Extract the [X, Y] coordinate from the center of the cell holding the provided text.  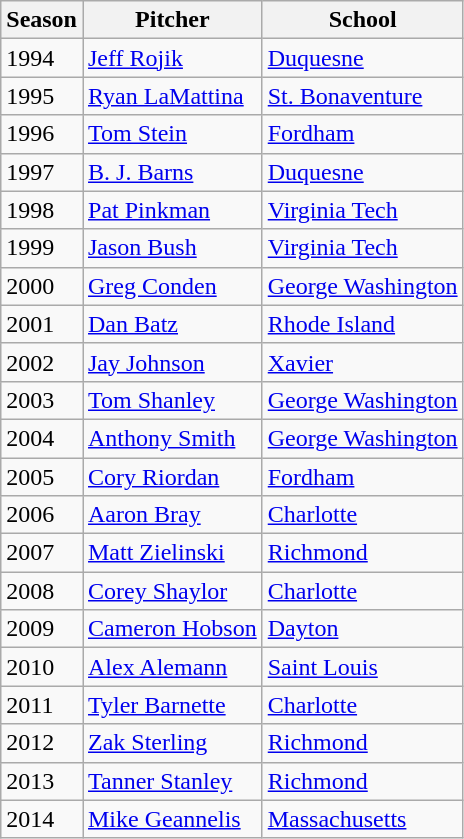
Jason Bush [172, 248]
1996 [42, 134]
1994 [42, 58]
Xavier [362, 362]
Aaron Bray [172, 515]
1995 [42, 96]
Massachusetts [362, 819]
2013 [42, 781]
2005 [42, 477]
2006 [42, 515]
Cameron Hobson [172, 629]
Anthony Smith [172, 438]
School [362, 20]
Jeff Rojik [172, 58]
2001 [42, 324]
1997 [42, 172]
2002 [42, 362]
B. J. Barns [172, 172]
2009 [42, 629]
Greg Conden [172, 286]
2011 [42, 705]
Zak Sterling [172, 743]
Matt Zielinski [172, 553]
2007 [42, 553]
Season [42, 20]
Tanner Stanley [172, 781]
2012 [42, 743]
St. Bonaventure [362, 96]
2003 [42, 400]
2000 [42, 286]
Dan Batz [172, 324]
1998 [42, 210]
Corey Shaylor [172, 591]
Rhode Island [362, 324]
Pitcher [172, 20]
Tom Shanley [172, 400]
Saint Louis [362, 667]
2014 [42, 819]
1999 [42, 248]
2008 [42, 591]
Mike Geannelis [172, 819]
2004 [42, 438]
Jay Johnson [172, 362]
Cory Riordan [172, 477]
Ryan LaMattina [172, 96]
Pat Pinkman [172, 210]
Dayton [362, 629]
Tyler Barnette [172, 705]
Alex Alemann [172, 667]
2010 [42, 667]
Tom Stein [172, 134]
